For the text-containing cell, return its midpoint in (X, Y) coordinate format. 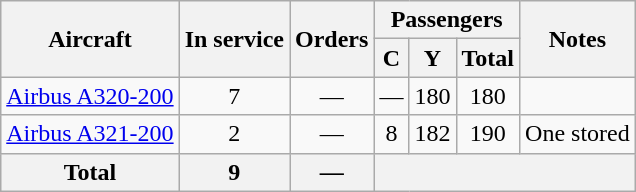
Notes (578, 39)
Airbus A321-200 (90, 134)
One stored (578, 134)
Passengers (447, 20)
2 (234, 134)
7 (234, 96)
9 (234, 172)
182 (432, 134)
190 (488, 134)
8 (392, 134)
Aircraft (90, 39)
Orders (332, 39)
In service (234, 39)
C (392, 58)
Y (432, 58)
Airbus A320-200 (90, 96)
